Capture the cell that displays the provided text and extract its [X, Y] central coordinate. 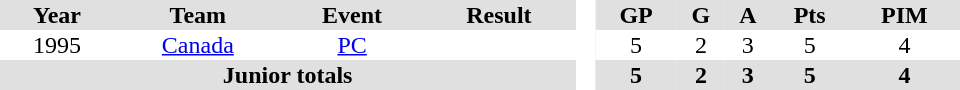
GP [636, 15]
Pts [810, 15]
Year [57, 15]
PC [352, 45]
A [748, 15]
1995 [57, 45]
Team [198, 15]
Canada [198, 45]
PIM [904, 15]
G [701, 15]
Junior totals [288, 75]
Result [500, 15]
Event [352, 15]
